Extract the [X, Y] coordinate from the center of the cell holding the provided text.  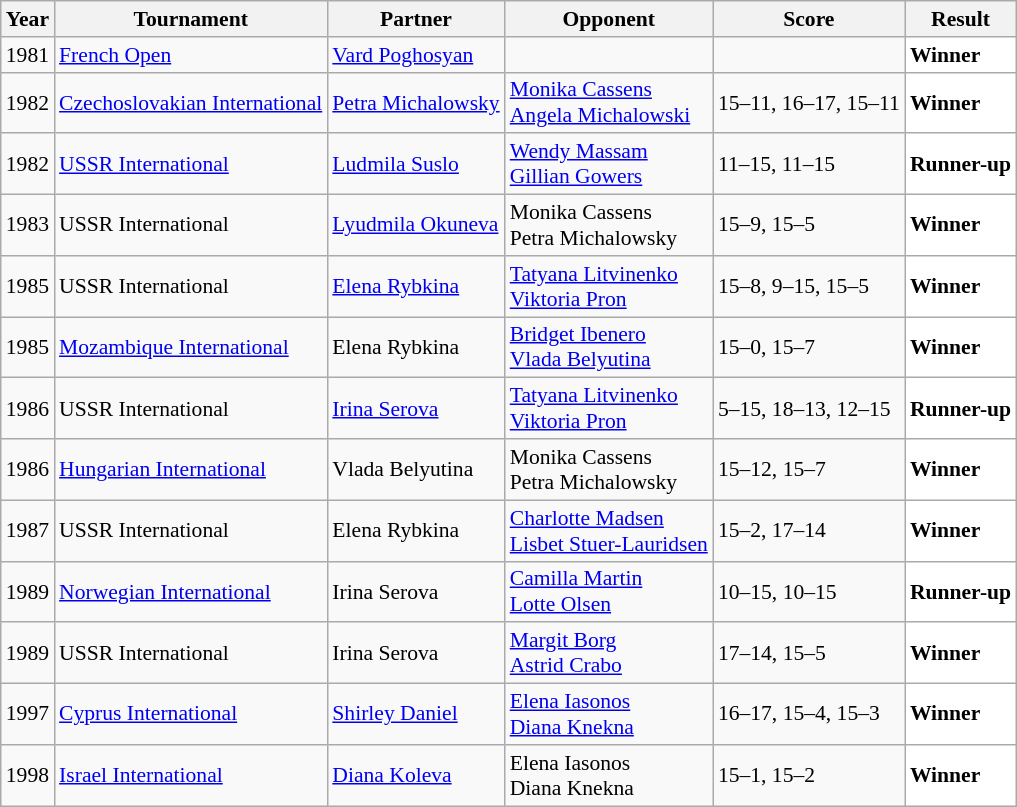
Diana Koleva [416, 776]
Mozambique International [190, 348]
10–15, 10–15 [809, 592]
Charlotte Madsen Lisbet Stuer-Lauridsen [609, 530]
1981 [28, 55]
1997 [28, 714]
Vlada Belyutina [416, 470]
15–2, 17–14 [809, 530]
1983 [28, 226]
Score [809, 19]
15–9, 15–5 [809, 226]
Lyudmila Okuneva [416, 226]
Tournament [190, 19]
Israel International [190, 776]
15–8, 9–15, 15–5 [809, 286]
Petra Michalowsky [416, 102]
Vard Poghosyan [416, 55]
Norwegian International [190, 592]
16–17, 15–4, 15–3 [809, 714]
11–15, 11–15 [809, 164]
17–14, 15–5 [809, 654]
Opponent [609, 19]
15–1, 15–2 [809, 776]
15–12, 15–7 [809, 470]
Margit Borg Astrid Crabo [609, 654]
1998 [28, 776]
Shirley Daniel [416, 714]
15–0, 15–7 [809, 348]
Camilla Martin Lotte Olsen [609, 592]
5–15, 18–13, 12–15 [809, 408]
Cyprus International [190, 714]
Result [960, 19]
Monika Cassens Angela Michalowski [609, 102]
Hungarian International [190, 470]
Ludmila Suslo [416, 164]
1987 [28, 530]
Bridget Ibenero Vlada Belyutina [609, 348]
Czechoslovakian International [190, 102]
Year [28, 19]
15–11, 16–17, 15–11 [809, 102]
French Open [190, 55]
Wendy Massam Gillian Gowers [609, 164]
Partner [416, 19]
